Provide the [x, y] coordinate of the cell's center where the given text is located.  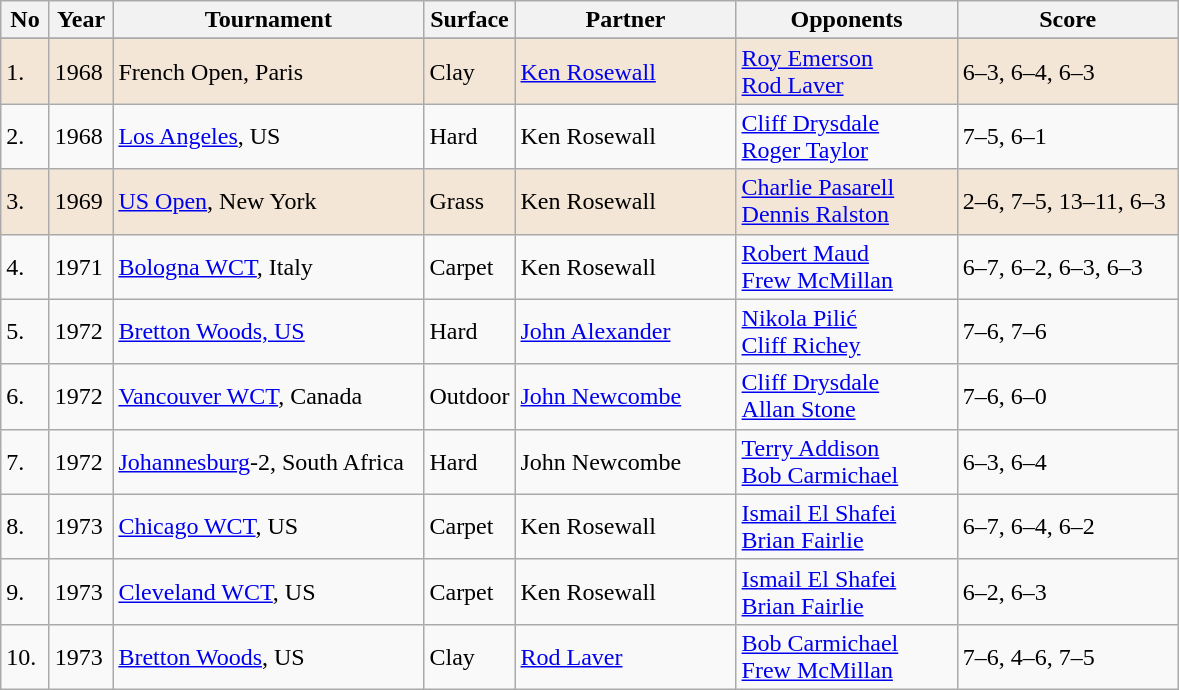
6–3, 6–4, 6–3 [1068, 72]
Charlie Pasarell Dennis Ralston [846, 202]
Bob Carmichael Frew McMillan [846, 656]
Rod Laver [626, 656]
John Alexander [626, 332]
6–3, 6–4 [1068, 462]
6. [26, 396]
8. [26, 526]
Partner [626, 20]
6–7, 6–4, 6–2 [1068, 526]
2–6, 7–5, 13–11, 6–3 [1068, 202]
7–6, 4–6, 7–5 [1068, 656]
US Open, New York [268, 202]
Cliff Drysdale Allan Stone [846, 396]
3. [26, 202]
Surface [470, 20]
Grass [470, 202]
7–6, 7–6 [1068, 332]
Year [81, 20]
5. [26, 332]
6–7, 6–2, 6–3, 6–3 [1068, 266]
Opponents [846, 20]
Johannesburg-2, South Africa [268, 462]
7. [26, 462]
Los Angeles, US [268, 136]
1. [26, 72]
9. [26, 592]
4. [26, 266]
Nikola Pilić Cliff Richey [846, 332]
7–5, 6–1 [1068, 136]
No [26, 20]
Outdoor [470, 396]
10. [26, 656]
Chicago WCT, US [268, 526]
2. [26, 136]
Robert Maud Frew McMillan [846, 266]
Cliff Drysdale Roger Taylor [846, 136]
6–2, 6–3 [1068, 592]
7–6, 6–0 [1068, 396]
Vancouver WCT, Canada [268, 396]
Bologna WCT, Italy [268, 266]
French Open, Paris [268, 72]
Score [1068, 20]
Cleveland WCT, US [268, 592]
Terry Addison Bob Carmichael [846, 462]
Tournament [268, 20]
1969 [81, 202]
Roy Emerson Rod Laver [846, 72]
1971 [81, 266]
